Extract the (x, y) coordinate from the center of the cell holding the provided text.  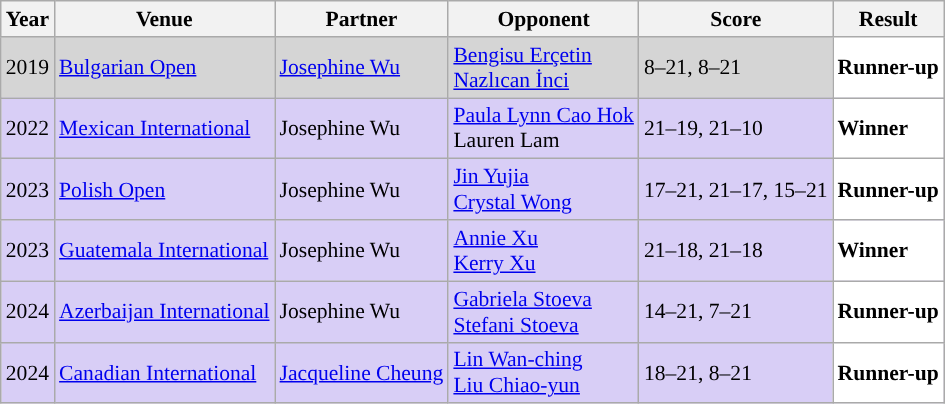
Bengisu Erçetin Nazlıcan İnci (544, 68)
8–21, 8–21 (736, 68)
Polish Open (164, 190)
Venue (164, 19)
21–18, 21–18 (736, 250)
Opponent (544, 19)
Gabriela Stoeva Stefani Stoeva (544, 312)
Jacqueline Cheung (362, 372)
Jin Yujia Crystal Wong (544, 190)
2022 (28, 128)
14–21, 7–21 (736, 312)
Year (28, 19)
Bulgarian Open (164, 68)
Partner (362, 19)
Result (888, 19)
Guatemala International (164, 250)
Score (736, 19)
21–19, 21–10 (736, 128)
Paula Lynn Cao Hok Lauren Lam (544, 128)
Annie Xu Kerry Xu (544, 250)
17–21, 21–17, 15–21 (736, 190)
Lin Wan-ching Liu Chiao-yun (544, 372)
2019 (28, 68)
Canadian International (164, 372)
Mexican International (164, 128)
18–21, 8–21 (736, 372)
Azerbaijan International (164, 312)
